From the cell containing the given text, extract its center point as (x, y) coordinate. 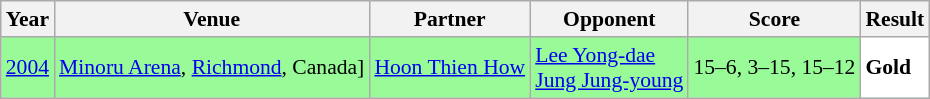
15–6, 3–15, 15–12 (774, 68)
Gold (894, 68)
Year (28, 19)
Opponent (609, 19)
Partner (450, 19)
Score (774, 19)
Result (894, 19)
Hoon Thien How (450, 68)
Minoru Arena, Richmond, Canada] (212, 68)
Venue (212, 19)
Lee Yong-dae Jung Jung-young (609, 68)
2004 (28, 68)
